Find where the given text appears and provide that cell's center as [X, Y] coordinate. 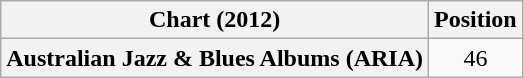
46 [476, 58]
Australian Jazz & Blues Albums (ARIA) [215, 58]
Chart (2012) [215, 20]
Position [476, 20]
